Identify which cell holds the provided text, then report its (X, Y) central coordinate. 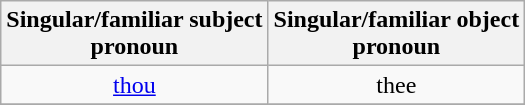
thou (134, 85)
Singular/familiar object pronoun (396, 34)
thee (396, 85)
Singular/familiar subject pronoun (134, 34)
